Return the [x, y] coordinate for the center point of the cell that contains the specified text.  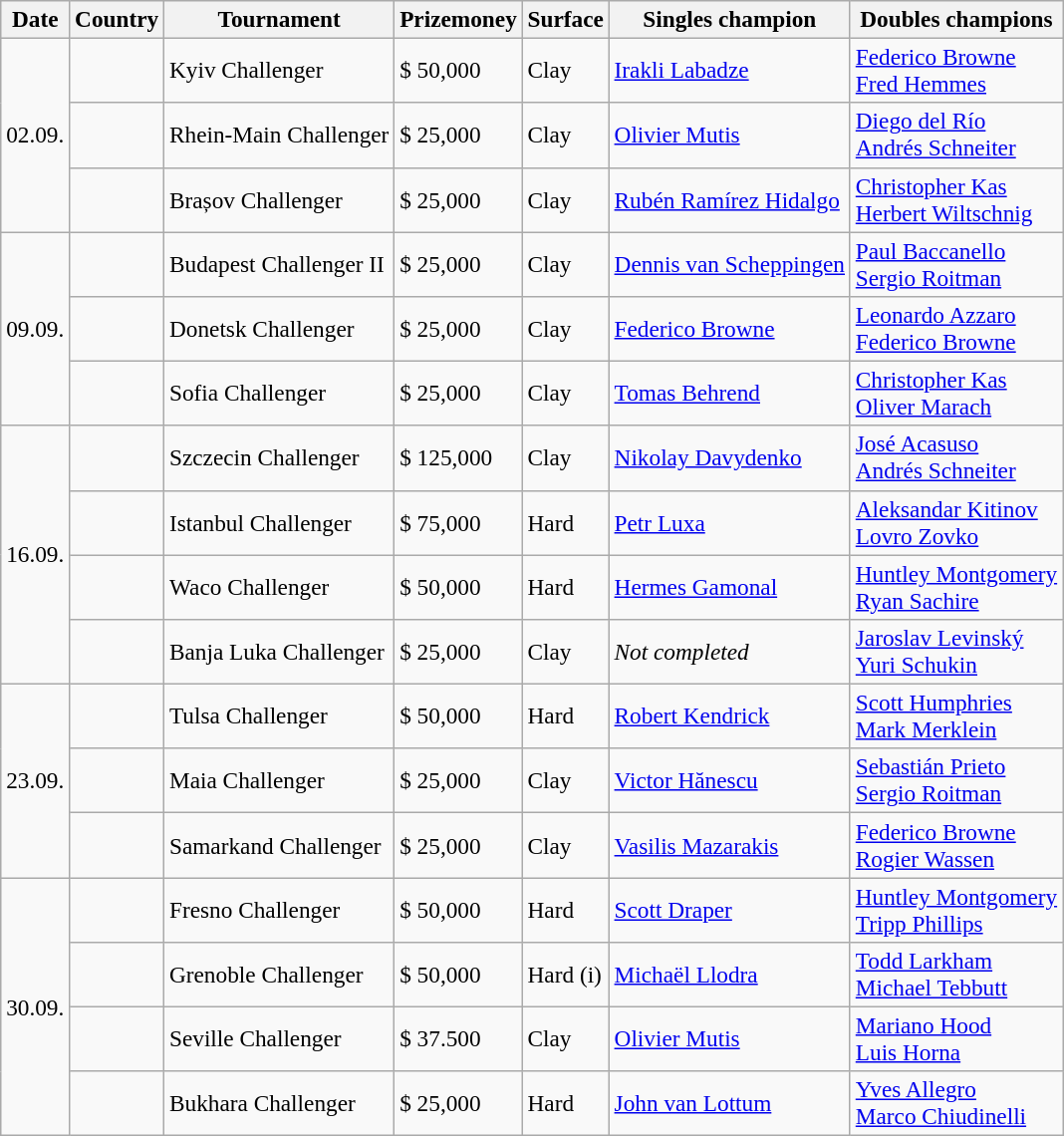
Surface [566, 19]
Aleksandar Kitinov Lovro Zovko [956, 522]
23.09. [36, 780]
Prizemoney [458, 19]
Samarkand Challenger [279, 845]
John van Lottum [729, 1104]
Mariano Hood Luis Horna [956, 1038]
Hard (i) [566, 975]
09.09. [36, 328]
02.09. [36, 135]
Kyiv Challenger [279, 70]
$ 75,000 [458, 522]
30.09. [36, 1006]
$ 37.500 [458, 1038]
Maia Challenger [279, 781]
Istanbul Challenger [279, 522]
Banja Luka Challenger [279, 652]
Irakli Labadze [729, 70]
Doubles champions [956, 19]
Federico Browne Fred Hemmes [956, 70]
Michaël Llodra [729, 975]
Brașov Challenger [279, 199]
Date [36, 19]
Donetsk Challenger [279, 329]
Huntley Montgomery Tripp Phillips [956, 909]
Scott Humphries Mark Merklein [956, 715]
Nikolay Davydenko [729, 458]
Rhein-Main Challenger [279, 136]
Singles champion [729, 19]
Victor Hănescu [729, 781]
Tomas Behrend [729, 393]
Budapest Challenger II [279, 263]
Country [118, 19]
Paul Baccanello Sergio Roitman [956, 263]
Rubén Ramírez Hidalgo [729, 199]
Not completed [729, 652]
Federico Browne [729, 329]
Bukhara Challenger [279, 1104]
Dennis van Scheppingen [729, 263]
Yves Allegro Marco Chiudinelli [956, 1104]
Jaroslav Levinský Yuri Schukin [956, 652]
Christopher Kas Oliver Marach [956, 393]
José Acasuso Andrés Schneiter [956, 458]
Leonardo Azzaro Federico Browne [956, 329]
Christopher Kas Herbert Wiltschnig [956, 199]
Tulsa Challenger [279, 715]
Tournament [279, 19]
Grenoble Challenger [279, 975]
Fresno Challenger [279, 909]
Federico Browne Rogier Wassen [956, 845]
Scott Draper [729, 909]
Todd Larkham Michael Tebbutt [956, 975]
Sofia Challenger [279, 393]
Waco Challenger [279, 586]
Szczecin Challenger [279, 458]
Seville Challenger [279, 1038]
$ 125,000 [458, 458]
Diego del Río Andrés Schneiter [956, 136]
Robert Kendrick [729, 715]
Sebastián Prieto Sergio Roitman [956, 781]
16.09. [36, 554]
Hermes Gamonal [729, 586]
Huntley Montgomery Ryan Sachire [956, 586]
Vasilis Mazarakis [729, 845]
Petr Luxa [729, 522]
